Capture the cell that displays the provided text and extract its [x, y] central coordinate. 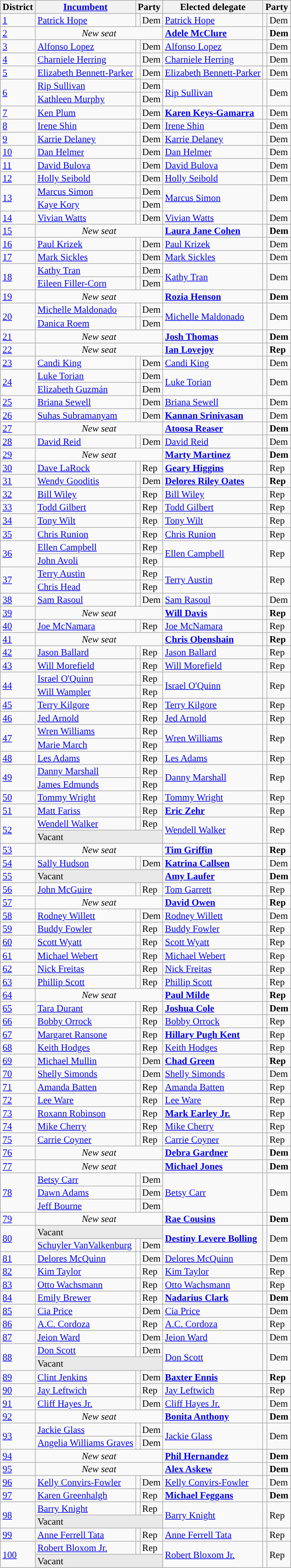
Angelia Williams Graves [86, 1443]
61 [18, 956]
8 [18, 125]
91 [18, 1403]
35 [18, 534]
83 [18, 1285]
Rozia Henson [213, 297]
89 [18, 1377]
33 [18, 508]
40 [18, 626]
Paul Milde [213, 995]
53 [18, 850]
Adele McClure [213, 33]
Jeff Bourne [86, 1206]
78 [18, 1192]
John Avoli [86, 560]
22 [18, 349]
90 [18, 1390]
Alex Askew [213, 1469]
Kaye Kory [86, 205]
64 [18, 995]
46 [18, 718]
67 [18, 1034]
55 [18, 876]
Suhas Subramanyam [86, 415]
Danica Roem [86, 323]
Laura Jane Cohen [213, 231]
Margaret Ransone [86, 1034]
Karen Greenhalgh [86, 1495]
Sally Hudson [86, 863]
80 [18, 1238]
51 [18, 810]
Marty Martinez [213, 455]
Kannan Srinivasan [213, 415]
79 [18, 1219]
Schuyler VanValkenburg [86, 1245]
100 [18, 1554]
Matt Fariss [86, 810]
56 [18, 890]
37 [18, 580]
39 [18, 613]
Amy Laufer [213, 876]
12 [18, 178]
45 [18, 705]
84 [18, 1298]
30 [18, 468]
Incumbent [86, 7]
26 [18, 415]
18 [18, 277]
20 [18, 317]
Elizabeth Guzmán [86, 389]
74 [18, 1126]
48 [18, 758]
36 [18, 554]
Eileen Filler-Corn [86, 283]
Rae Cousins [213, 1219]
Chad Green [213, 1061]
24 [18, 383]
93 [18, 1436]
31 [18, 481]
85 [18, 1311]
10 [18, 152]
50 [18, 798]
Katrina Callsen [213, 863]
29 [18, 455]
Roxann Robinson [86, 1114]
Will Wampler [86, 692]
Chris Obenshain [213, 639]
66 [18, 1021]
97 [18, 1495]
Tara Durant [86, 1008]
Will Davis [213, 613]
Kathleen Murphy [86, 99]
16 [18, 244]
73 [18, 1114]
27 [18, 429]
Debra Gardner [213, 1153]
John McGuire [86, 890]
Michael Jones [213, 1166]
Michael Mullin [86, 1061]
38 [18, 600]
Atoosa Reaser [213, 429]
58 [18, 916]
17 [18, 257]
Eric Zehr [213, 810]
Destiny Levere Bolling [213, 1238]
87 [18, 1337]
49 [18, 777]
59 [18, 929]
15 [18, 231]
Marie March [86, 745]
Wendy Gooditis [86, 481]
Geary Higgins [213, 468]
Emily Brewer [86, 1298]
5 [18, 73]
95 [18, 1469]
69 [18, 1061]
Ian Lovejoy [213, 349]
19 [18, 297]
Dawn Adams [86, 1192]
25 [18, 402]
81 [18, 1258]
32 [18, 494]
28 [18, 442]
District [18, 7]
Michael Feggans [213, 1495]
3 [18, 47]
13 [18, 198]
14 [18, 218]
65 [18, 1008]
42 [18, 652]
Hillary Pugh Kent [213, 1034]
4 [18, 60]
Nadarius Clark [213, 1298]
96 [18, 1482]
88 [18, 1357]
David Owen [213, 903]
86 [18, 1324]
Bonita Anthony [213, 1416]
Josh Thomas [213, 336]
75 [18, 1140]
41 [18, 639]
71 [18, 1087]
34 [18, 521]
21 [18, 336]
6 [18, 93]
57 [18, 903]
James Edmunds [86, 784]
76 [18, 1153]
43 [18, 666]
Delores Riley Oates [213, 481]
70 [18, 1074]
77 [18, 1166]
98 [18, 1515]
Baxter Ennis [213, 1377]
11 [18, 165]
23 [18, 363]
54 [18, 863]
Mark Earley Jr. [213, 1114]
Tim Griffin [213, 850]
92 [18, 1416]
Phil Hernandez [213, 1456]
94 [18, 1456]
Tom Garrett [213, 890]
47 [18, 738]
Chris Head [86, 587]
Ken Plum [86, 113]
62 [18, 968]
60 [18, 942]
99 [18, 1535]
7 [18, 113]
1 [18, 20]
68 [18, 1048]
52 [18, 830]
72 [18, 1100]
9 [18, 139]
2 [18, 33]
Clint Jenkins [86, 1377]
Dave LaRock [86, 468]
82 [18, 1272]
Elected delegate [213, 7]
Karen Keys-Gamarra [213, 113]
Joshua Cole [213, 1008]
63 [18, 982]
44 [18, 685]
